Provide the [X, Y] coordinate of the cell's center where the given text is located.  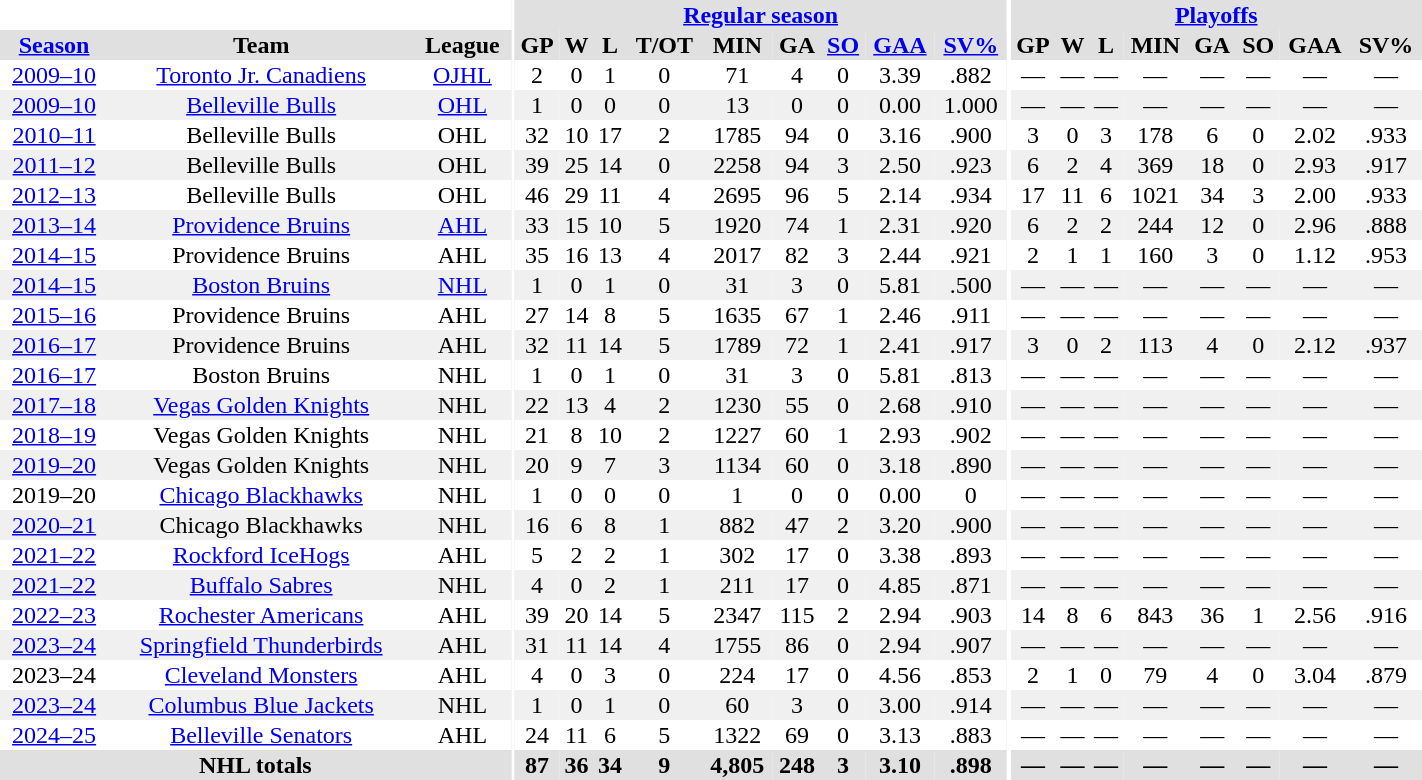
25 [577, 165]
.871 [971, 585]
1755 [738, 645]
2.12 [1315, 345]
2017 [738, 255]
33 [536, 225]
.893 [971, 555]
67 [798, 315]
League [462, 45]
Cleveland Monsters [261, 675]
46 [536, 195]
113 [1156, 345]
.923 [971, 165]
2.00 [1315, 195]
22 [536, 405]
.907 [971, 645]
Belleville Senators [261, 735]
1920 [738, 225]
1.000 [971, 105]
21 [536, 435]
.898 [971, 765]
Rockford IceHogs [261, 555]
86 [798, 645]
3.13 [900, 735]
2.96 [1315, 225]
71 [738, 75]
.902 [971, 435]
4.85 [900, 585]
2013–14 [54, 225]
2.44 [900, 255]
2012–13 [54, 195]
.911 [971, 315]
47 [798, 525]
69 [798, 735]
2010–11 [54, 135]
3.00 [900, 705]
3.38 [900, 555]
2017–18 [54, 405]
3.10 [900, 765]
3.20 [900, 525]
224 [738, 675]
244 [1156, 225]
Columbus Blue Jackets [261, 705]
115 [798, 615]
2022–23 [54, 615]
72 [798, 345]
79 [1156, 675]
.916 [1386, 615]
4,805 [738, 765]
2024–25 [54, 735]
178 [1156, 135]
.921 [971, 255]
87 [536, 765]
2.31 [900, 225]
18 [1212, 165]
3.39 [900, 75]
74 [798, 225]
1789 [738, 345]
2.41 [900, 345]
2.56 [1315, 615]
.937 [1386, 345]
55 [798, 405]
882 [738, 525]
.920 [971, 225]
.813 [971, 375]
Rochester Americans [261, 615]
2.02 [1315, 135]
2.68 [900, 405]
NHL totals [256, 765]
211 [738, 585]
3.18 [900, 465]
12 [1212, 225]
2258 [738, 165]
.888 [1386, 225]
2695 [738, 195]
2.46 [900, 315]
Regular season [760, 15]
302 [738, 555]
.953 [1386, 255]
1322 [738, 735]
.883 [971, 735]
Team [261, 45]
1635 [738, 315]
4.56 [900, 675]
248 [798, 765]
2.14 [900, 195]
.890 [971, 465]
369 [1156, 165]
2011–12 [54, 165]
2.50 [900, 165]
1230 [738, 405]
160 [1156, 255]
.853 [971, 675]
.903 [971, 615]
1.12 [1315, 255]
3.16 [900, 135]
96 [798, 195]
2347 [738, 615]
2015–16 [54, 315]
Buffalo Sabres [261, 585]
82 [798, 255]
2018–19 [54, 435]
3.04 [1315, 675]
35 [536, 255]
1227 [738, 435]
27 [536, 315]
2020–21 [54, 525]
Springfield Thunderbirds [261, 645]
OJHL [462, 75]
29 [577, 195]
1021 [1156, 195]
.914 [971, 705]
843 [1156, 615]
15 [577, 225]
Toronto Jr. Canadiens [261, 75]
24 [536, 735]
.879 [1386, 675]
Season [54, 45]
1134 [738, 465]
T/OT [664, 45]
.882 [971, 75]
.910 [971, 405]
.934 [971, 195]
1785 [738, 135]
7 [610, 465]
Playoffs [1216, 15]
.500 [971, 285]
